For the text-containing cell, return its midpoint in (X, Y) coordinate format. 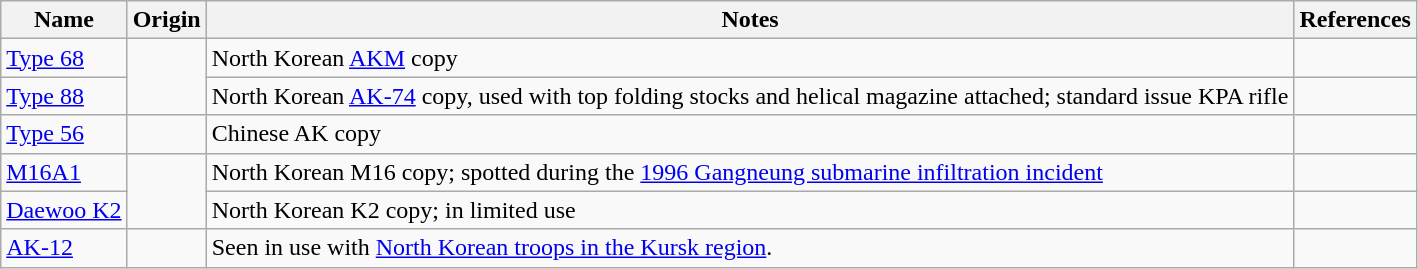
North Korean M16 copy; spotted during the 1996 Gangneung submarine infiltration incident (750, 172)
References (1356, 20)
Notes (750, 20)
Type 68 (64, 58)
Origin (166, 20)
Daewoo K2 (64, 210)
Name (64, 20)
Type 88 (64, 96)
M16A1 (64, 172)
Type 56 (64, 134)
North Korean AK-74 copy, used with top folding stocks and helical magazine attached; standard issue KPA rifle (750, 96)
North Korean K2 copy; in limited use (750, 210)
AK-12 (64, 248)
North Korean AKM copy (750, 58)
Chinese AK copy (750, 134)
Seen in use with North Korean troops in the Kursk region. (750, 248)
